Determine the [X, Y] coordinate at the center of the cell enclosing the given text.  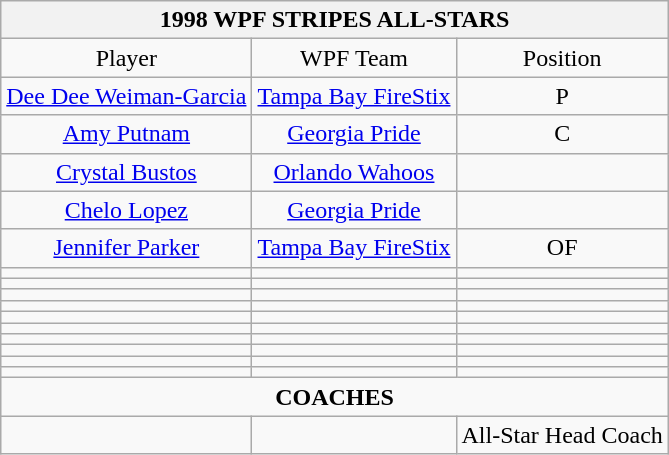
WPF Team [354, 58]
Orlando Wahoos [354, 172]
Player [126, 58]
1998 WPF STRIPES ALL-STARS [335, 20]
COACHES [335, 397]
All-Star Head Coach [562, 435]
Chelo Lopez [126, 210]
C [562, 134]
P [562, 96]
Dee Dee Weiman-Garcia [126, 96]
Jennifer Parker [126, 248]
Amy Putnam [126, 134]
OF [562, 248]
Position [562, 58]
Crystal Bustos [126, 172]
